Provide the (X, Y) coordinate of the cell's center where the given text is located.  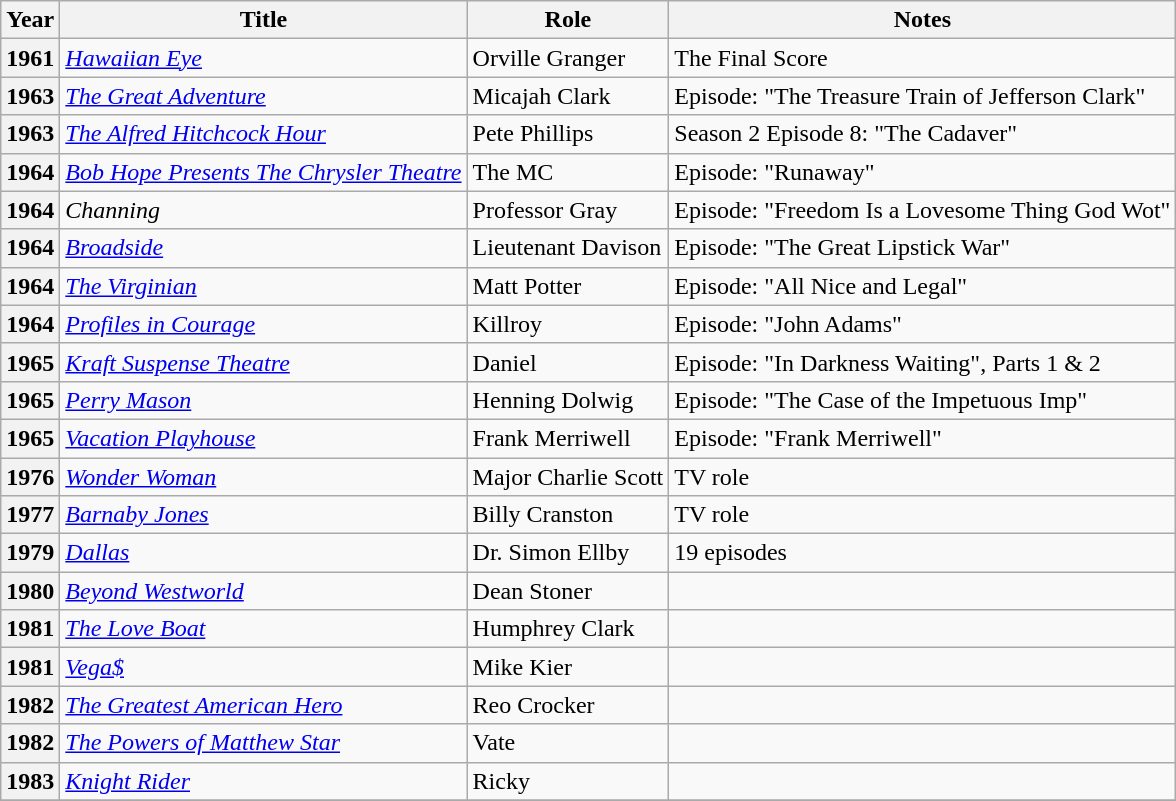
Professor Gray (568, 210)
Humphrey Clark (568, 629)
1976 (30, 477)
Knight Rider (264, 781)
The MC (568, 172)
Bob Hope Presents The Chrysler Theatre (264, 172)
Vate (568, 743)
Hawaiian Eye (264, 58)
1980 (30, 591)
Channing (264, 210)
Episode: "Runaway" (922, 172)
Year (30, 20)
Broadside (264, 248)
Barnaby Jones (264, 515)
Episode: "In Darkness Waiting", Parts 1 & 2 (922, 362)
Reo Crocker (568, 705)
1977 (30, 515)
Episode: "All Nice and Legal" (922, 286)
Henning Dolwig (568, 400)
Matt Potter (568, 286)
The Love Boat (264, 629)
1961 (30, 58)
Micajah Clark (568, 96)
Orville Granger (568, 58)
Perry Mason (264, 400)
The Powers of Matthew Star (264, 743)
Profiles in Courage (264, 324)
Frank Merriwell (568, 438)
Kraft Suspense Theatre (264, 362)
Ricky (568, 781)
Episode: "Freedom Is a Lovesome Thing God Wot" (922, 210)
The Great Adventure (264, 96)
Episode: "The Treasure Train of Jefferson Clark" (922, 96)
The Alfred Hitchcock Hour (264, 134)
Mike Kier (568, 667)
Dr. Simon Ellby (568, 553)
Daniel (568, 362)
Title (264, 20)
Pete Phillips (568, 134)
Dean Stoner (568, 591)
Episode: "The Case of the Impetuous Imp" (922, 400)
Billy Cranston (568, 515)
Role (568, 20)
Killroy (568, 324)
Episode: "John Adams" (922, 324)
Notes (922, 20)
1983 (30, 781)
Episode: "Frank Merriwell" (922, 438)
The Final Score (922, 58)
The Greatest American Hero (264, 705)
Dallas (264, 553)
Episode: "The Great Lipstick War" (922, 248)
The Virginian (264, 286)
Major Charlie Scott (568, 477)
19 episodes (922, 553)
1979 (30, 553)
Lieutenant Davison (568, 248)
Vega$ (264, 667)
Beyond Westworld (264, 591)
Wonder Woman (264, 477)
Vacation Playhouse (264, 438)
Season 2 Episode 8: "The Cadaver" (922, 134)
